Pinpoint the cell where the given text exists, returning its [X, Y] midpoint coordinate. 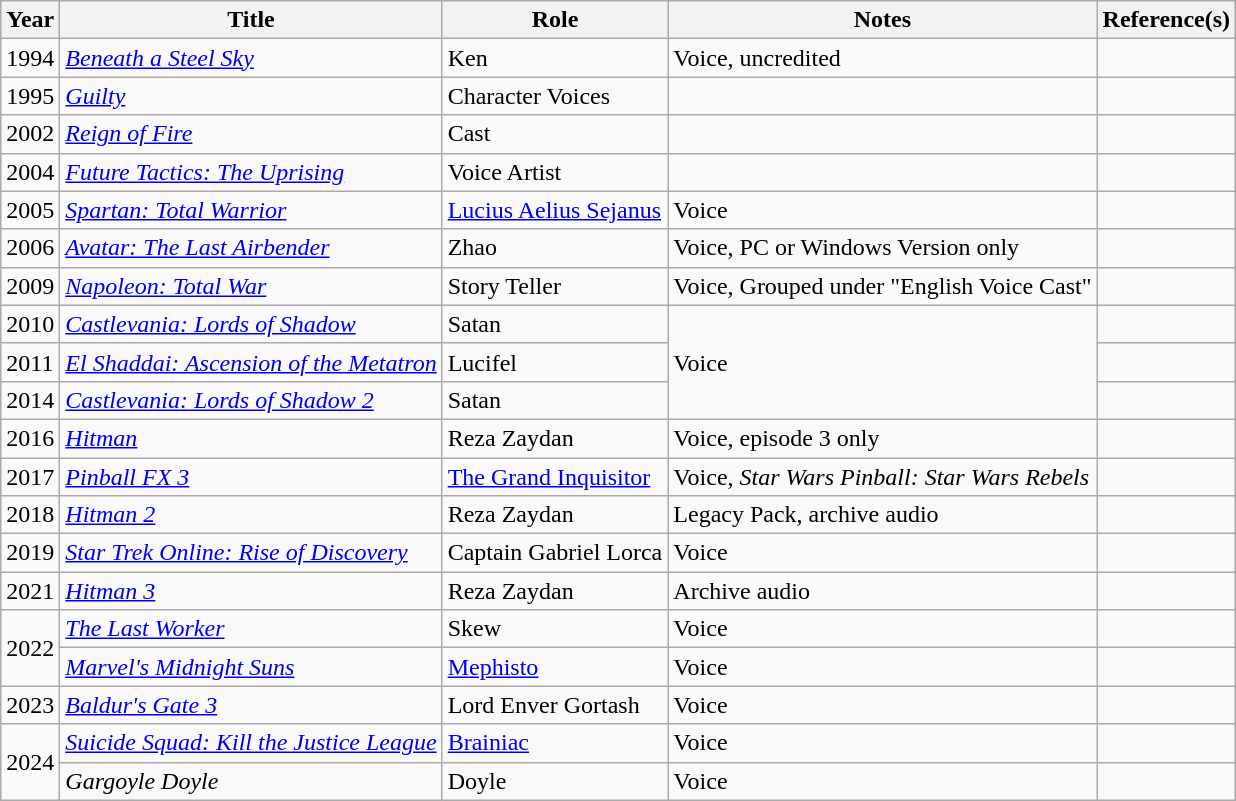
The Grand Inquisitor [555, 477]
Lord Enver Gortash [555, 705]
El Shaddai: Ascension of the Metatron [251, 362]
Notes [882, 20]
Voice, uncredited [882, 58]
Voice, episode 3 only [882, 438]
2023 [30, 705]
Beneath a Steel Sky [251, 58]
Hitman 2 [251, 515]
2016 [30, 438]
2022 [30, 648]
Skew [555, 629]
Ken [555, 58]
Marvel's Midnight Suns [251, 667]
Hitman 3 [251, 591]
Star Trek Online: Rise of Discovery [251, 553]
2009 [30, 286]
Archive audio [882, 591]
2010 [30, 324]
Doyle [555, 781]
Lucifel [555, 362]
Voice, Star Wars Pinball: Star Wars Rebels [882, 477]
Mephisto [555, 667]
Voice, Grouped under "English Voice Cast" [882, 286]
Reign of Fire [251, 134]
Voice Artist [555, 172]
Year [30, 20]
Baldur's Gate 3 [251, 705]
Gargoyle Doyle [251, 781]
Voice, PC or Windows Version only [882, 248]
Future Tactics: The Uprising [251, 172]
Role [555, 20]
Title [251, 20]
Captain Gabriel Lorca [555, 553]
Napoleon: Total War [251, 286]
Reference(s) [1166, 20]
Avatar: The Last Airbender [251, 248]
Suicide Squad: Kill the Justice League [251, 743]
2018 [30, 515]
2014 [30, 400]
Guilty [251, 96]
2024 [30, 762]
Spartan: Total Warrior [251, 210]
Castlevania: Lords of Shadow 2 [251, 400]
Castlevania: Lords of Shadow [251, 324]
Brainiac [555, 743]
2011 [30, 362]
2017 [30, 477]
Cast [555, 134]
2002 [30, 134]
Pinball FX 3 [251, 477]
The Last Worker [251, 629]
Zhao [555, 248]
Story Teller [555, 286]
2004 [30, 172]
2019 [30, 553]
2005 [30, 210]
Character Voices [555, 96]
Legacy Pack, archive audio [882, 515]
Hitman [251, 438]
Lucius Aelius Sejanus [555, 210]
2021 [30, 591]
2006 [30, 248]
1995 [30, 96]
1994 [30, 58]
